Return [x, y] of the center of cell containing provided text 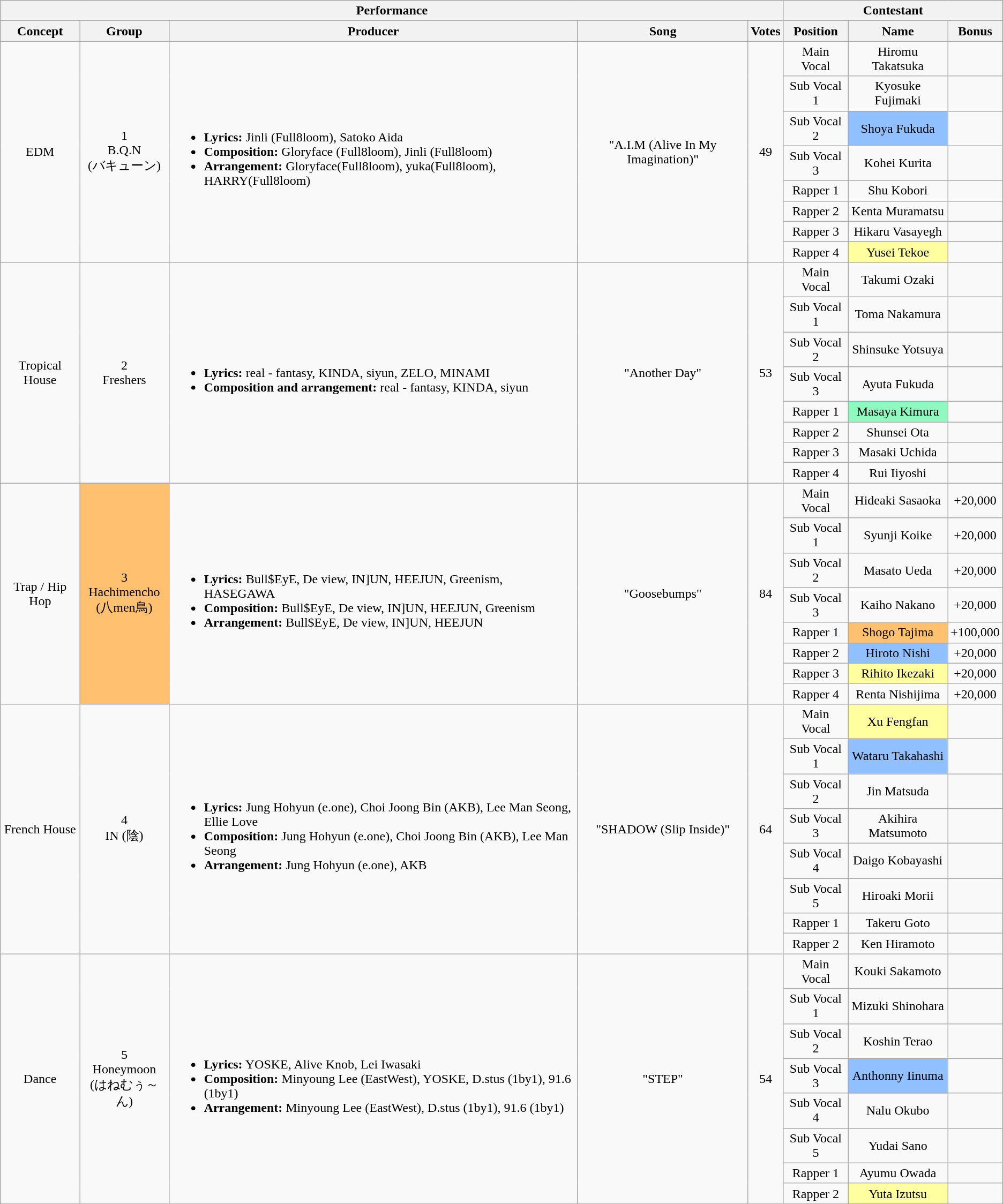
Shoya Fukuda [898, 129]
49 [766, 152]
"Another Day" [663, 372]
Rihito Ikezaki [898, 673]
Trap / Hip Hop [40, 593]
Shunsei Ota [898, 432]
Hiroto Nishi [898, 653]
Takumi Ozaki [898, 280]
Name [898, 31]
Kaiho Nakano [898, 605]
Rui Iiyoshi [898, 473]
Jin Matsuda [898, 791]
Bonus [975, 31]
Masaki Uchida [898, 453]
"SHADOW (Slip Inside)" [663, 829]
53 [766, 372]
Ken Hiramoto [898, 944]
Dance [40, 1079]
Hideaki Sasaoka [898, 500]
Group [124, 31]
Akihira Matsumoto [898, 826]
Contestant [893, 11]
Yudai Sano [898, 1145]
Hikaru Vasayegh [898, 231]
+100,000 [975, 633]
Syunji Koike [898, 536]
Hiromu Takatsuka [898, 59]
"STEP" [663, 1079]
Kohei Kurita [898, 163]
Hiroaki Morii [898, 896]
Xu Fengfan [898, 721]
Wataru Takahashi [898, 756]
Nalu Okubo [898, 1111]
Tropical House [40, 372]
64 [766, 829]
1B.Q.N(バキューン) [124, 152]
Daigo Kobayashi [898, 861]
Yuta Izutsu [898, 1193]
4IN (陰) [124, 829]
2Freshers [124, 372]
French House [40, 829]
Position [815, 31]
Kyosuke Fujimaki [898, 93]
Shinsuke Yotsuya [898, 349]
Song [663, 31]
EDM [40, 152]
Masato Ueda [898, 570]
Toma Nakamura [898, 314]
Shogo Tajima [898, 633]
Mizuki Shinohara [898, 1006]
Takeru Goto [898, 923]
Shu Kobori [898, 191]
Lyrics: real - fantasy, KINDA, siyun, ZELO, MINAMIComposition and arrangement: real - fantasy, KINDA, siyun [373, 372]
Yusei Tekoe [898, 252]
Anthonny Iinuma [898, 1075]
Masaya Kimura [898, 412]
Producer [373, 31]
5Honeymoon(はねむぅ～ん) [124, 1079]
3Hachimencho(八men鳥) [124, 593]
Kenta Muramatsu [898, 211]
"Goosebumps" [663, 593]
Votes [766, 31]
Renta Nishijima [898, 694]
Kouki Sakamoto [898, 972]
Koshin Terao [898, 1041]
Ayumu Owada [898, 1173]
Ayuta Fukuda [898, 385]
Performance [392, 11]
54 [766, 1079]
Concept [40, 31]
84 [766, 593]
"A.I.M (Alive In My Imagination)" [663, 152]
